Locate the cell with the specified text and output its (x, y) center coordinate. 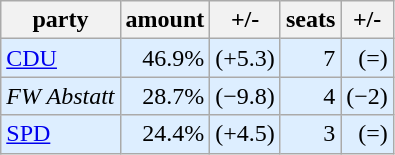
amount (165, 20)
4 (310, 96)
SPD (60, 134)
24.4% (165, 134)
CDU (60, 58)
28.7% (165, 96)
(−9.8) (246, 96)
(+5.3) (246, 58)
46.9% (165, 58)
7 (310, 58)
(+4.5) (246, 134)
seats (310, 20)
FW Abstatt (60, 96)
(−2) (368, 96)
3 (310, 134)
party (60, 20)
